Return the (X, Y) coordinate for the center point of the cell that contains the specified text.  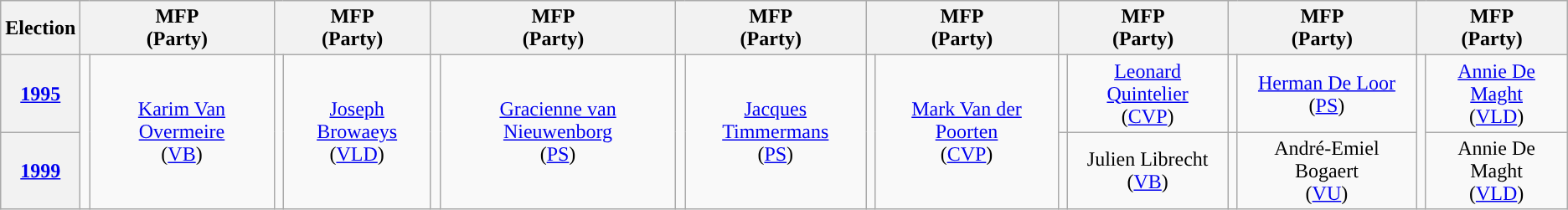
Gracienne van Nieuwenborg(PS) (558, 132)
1995 (40, 94)
Karim Van Overmeire(VB) (182, 132)
Julien Librecht(VB) (1148, 171)
Joseph Browaeys(VLD) (357, 132)
Election (40, 28)
Herman De Loor(PS) (1327, 94)
André-Emiel Bogaert(VU) (1327, 171)
Leonard Quintelier(CVP) (1148, 94)
Mark Van der Poorten(CVP) (967, 132)
Jacques Timmermans(PS) (776, 132)
1999 (40, 171)
